Return the (x, y) coordinate for the center point of the cell that contains the specified text.  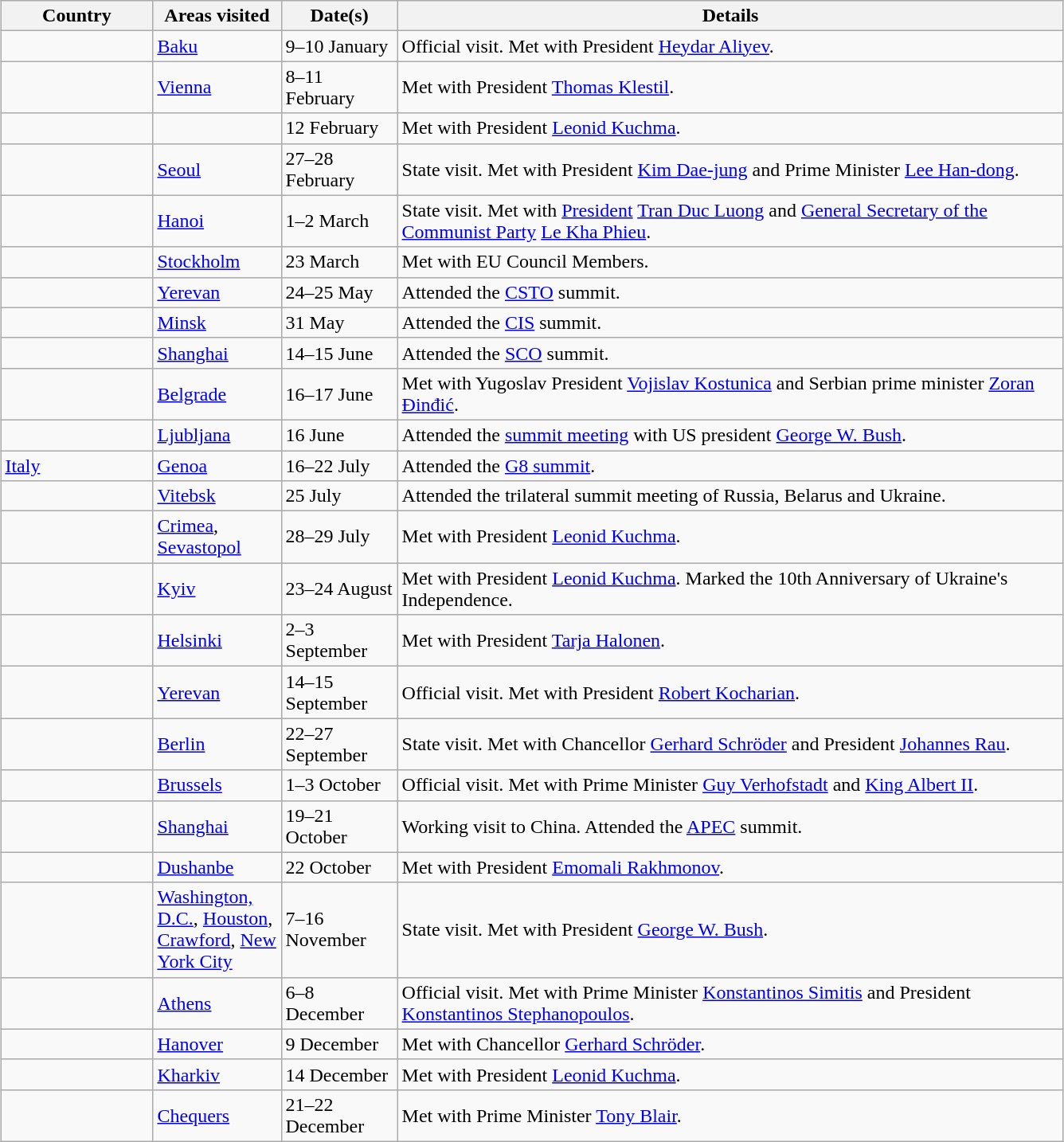
16 June (339, 435)
22 October (339, 867)
9–10 January (339, 46)
16–17 June (339, 393)
Crimea, Sevastopol (217, 537)
Italy (76, 466)
Athens (217, 1003)
Seoul (217, 169)
Official visit. Met with Prime Minister Guy Verhofstadt and King Albert II. (730, 785)
Berlin (217, 744)
Minsk (217, 323)
23–24 August (339, 589)
22–27 September (339, 744)
12 February (339, 128)
19–21 October (339, 827)
28–29 July (339, 537)
Official visit. Met with Prime Minister Konstantinos Simitis and President Konstantinos Stephanopoulos. (730, 1003)
Helsinki (217, 640)
14–15 June (339, 353)
14 December (339, 1074)
1–3 October (339, 785)
Met with President Leonid Kuchma. Marked the 10th Anniversary of Ukraine's Independence. (730, 589)
Stockholm (217, 262)
Working visit to China. Attended the APEC summit. (730, 827)
Details (730, 16)
Met with Prime Minister Tony Blair. (730, 1115)
State visit. Met with President Tran Duc Luong and General Secretary of the Communist Party Le Kha Phieu. (730, 221)
Baku (217, 46)
Vitebsk (217, 496)
State visit. Met with President George W. Bush. (730, 930)
8–11 February (339, 88)
Attended the CIS summit. (730, 323)
24–25 May (339, 292)
7–16 November (339, 930)
Met with President Tarja Halonen. (730, 640)
Hanover (217, 1044)
Belgrade (217, 393)
Hanoi (217, 221)
31 May (339, 323)
16–22 July (339, 466)
14–15 September (339, 693)
9 December (339, 1044)
Date(s) (339, 16)
Dushanbe (217, 867)
Attended the trilateral summit meeting of Russia, Belarus and Ukraine. (730, 496)
State visit. Met with President Kim Dae-jung and Prime Minister Lee Han-dong. (730, 169)
Brussels (217, 785)
21–22 December (339, 1115)
Kharkiv (217, 1074)
Chequers (217, 1115)
Official visit. Met with President Robert Kocharian. (730, 693)
Met with Yugoslav President Vojislav Kostunica and Serbian prime minister Zoran Đinđić. (730, 393)
Ljubljana (217, 435)
Attended the SCO summit. (730, 353)
State visit. Met with Chancellor Gerhard Schröder and President Johannes Rau. (730, 744)
1–2 March (339, 221)
2–3 September (339, 640)
Met with EU Council Members. (730, 262)
6–8 December (339, 1003)
Attended the CSTO summit. (730, 292)
Met with President Thomas Klestil. (730, 88)
Attended the summit meeting with US president George W. Bush. (730, 435)
Washington, D.C., Houston, Crawford, New York City (217, 930)
Official visit. Met with President Heydar Aliyev. (730, 46)
Met with President Emomali Rakhmonov. (730, 867)
23 March (339, 262)
Areas visited (217, 16)
Vienna (217, 88)
Kyiv (217, 589)
25 July (339, 496)
Met with Chancellor Gerhard Schröder. (730, 1044)
27–28 February (339, 169)
Country (76, 16)
Genoa (217, 466)
Attended the G8 summit. (730, 466)
